Search for the cell housing the specified text and yield its [X, Y] center coordinate. 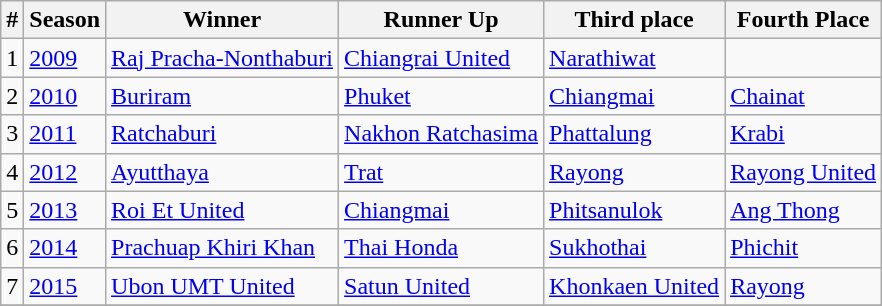
2014 [65, 248]
2009 [65, 58]
3 [12, 134]
1 [12, 58]
5 [12, 210]
2010 [65, 96]
Krabi [804, 134]
Phitsanulok [634, 210]
Season [65, 20]
Third place [634, 20]
Chiangrai United [442, 58]
Ang Thong [804, 210]
Phattalung [634, 134]
2012 [65, 172]
Rayong United [804, 172]
Nakhon Ratchasima [442, 134]
Winner [222, 20]
Ayutthaya [222, 172]
Fourth Place [804, 20]
7 [12, 286]
2013 [65, 210]
Runner Up [442, 20]
2015 [65, 286]
Phichit [804, 248]
Trat [442, 172]
Thai Honda [442, 248]
2011 [65, 134]
Buriram [222, 96]
Satun United [442, 286]
Ratchaburi [222, 134]
Khonkaen United [634, 286]
Sukhothai [634, 248]
Roi Et United [222, 210]
Raj Pracha-Nonthaburi [222, 58]
2 [12, 96]
Narathiwat [634, 58]
4 [12, 172]
Phuket [442, 96]
6 [12, 248]
Prachuap Khiri Khan [222, 248]
# [12, 20]
Ubon UMT United [222, 286]
Chainat [804, 96]
